Search for the cell housing the specified text and yield its [X, Y] center coordinate. 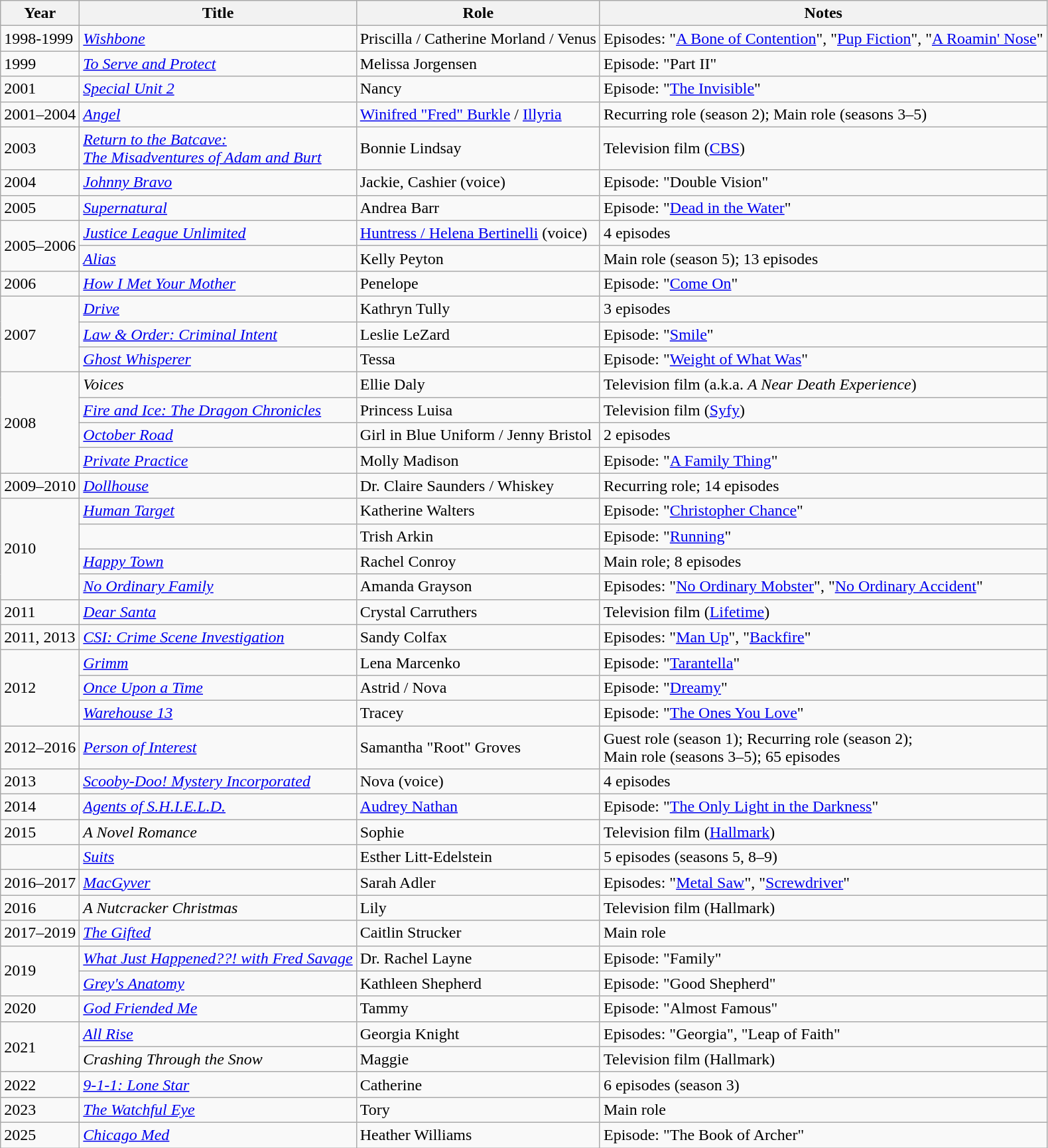
Chicago Med [218, 1135]
Nova (voice) [478, 782]
1998-1999 [40, 38]
Human Target [218, 511]
Nancy [478, 89]
2015 [40, 832]
MacGyver [218, 883]
Huntress / Helena Bertinelli (voice) [478, 233]
2007 [40, 334]
Episode: "Good Shepherd" [823, 983]
Justice League Unlimited [218, 233]
Episode: "A Family Thing" [823, 461]
Princess Luisa [478, 410]
1999 [40, 64]
Caitlin Strucker [478, 933]
2004 [40, 182]
Lily [478, 908]
2010 [40, 549]
Recurring role; 14 episodes [823, 486]
Happy Town [218, 561]
Grey's Anatomy [218, 983]
Priscilla / Catherine Morland / Venus [478, 38]
Ghost Whisperer [218, 360]
2013 [40, 782]
Agents of S.H.I.E.L.D. [218, 807]
Episode: "Part II" [823, 64]
9-1-1: Lone Star [218, 1084]
Episode: "Weight of What Was" [823, 360]
Sophie [478, 832]
Year [40, 13]
Molly Madison [478, 461]
Suits [218, 857]
2 episodes [823, 435]
Dr. Rachel Layne [478, 958]
Recurring role (season 2); Main role (seasons 3–5) [823, 114]
Dr. Claire Saunders / Whiskey [478, 486]
Ellie Daly [478, 385]
Once Upon a Time [218, 687]
Private Practice [218, 461]
Episode: "The Ones You Love" [823, 713]
Esther Litt-Edelstein [478, 857]
Episodes: "Georgia", "Leap of Faith" [823, 1034]
Katherine Walters [478, 511]
Rachel Conroy [478, 561]
A Novel Romance [218, 832]
Episode: "Dreamy" [823, 687]
2005 [40, 208]
Kathryn Tully [478, 309]
2003 [40, 149]
Voices [218, 385]
Episodes: "A Bone of Contention", "Pup Fiction", "A Roamin' Nose" [823, 38]
Dear Santa [218, 612]
Episodes: "Metal Saw", "Screwdriver" [823, 883]
6 episodes (season 3) [823, 1084]
Catherine [478, 1084]
Alias [218, 258]
Guest role (season 1); Recurring role (season 2);Main role (seasons 3–5); 65 episodes [823, 747]
Crystal Carruthers [478, 612]
Episode: "Dead in the Water" [823, 208]
Television film (Lifetime) [823, 612]
Georgia Knight [478, 1034]
Johnny Bravo [218, 182]
How I Met Your Mother [218, 283]
A Nutcracker Christmas [218, 908]
Person of Interest [218, 747]
2014 [40, 807]
Drive [218, 309]
2012 [40, 687]
Supernatural [218, 208]
Special Unit 2 [218, 89]
2022 [40, 1084]
2016 [40, 908]
Kathleen Shepherd [478, 983]
Sarah Adler [478, 883]
2023 [40, 1110]
Winifred "Fred" Burkle / Illyria [478, 114]
Bonnie Lindsay [478, 149]
Heather Williams [478, 1135]
Lena Marcenko [478, 662]
Melissa Jorgensen [478, 64]
2011, 2013 [40, 637]
2001–2004 [40, 114]
Jackie, Cashier (voice) [478, 182]
Angel [218, 114]
Episode: "Smile" [823, 334]
Fire and Ice: The Dragon Chronicles [218, 410]
Episode: "The Book of Archer" [823, 1135]
2011 [40, 612]
Audrey Nathan [478, 807]
2021 [40, 1046]
Law & Order: Criminal Intent [218, 334]
Samantha "Root" Groves [478, 747]
Leslie LeZard [478, 334]
Title [218, 13]
Tessa [478, 360]
Maggie [478, 1059]
Television film (CBS) [823, 149]
Scooby-Doo! Mystery Incorporated [218, 782]
Tracey [478, 713]
Grimm [218, 662]
Television film (a.k.a. A Near Death Experience) [823, 385]
2005–2006 [40, 246]
2012–2016 [40, 747]
Episodes: "No Ordinary Mobster", "No Ordinary Accident" [823, 587]
CSI: Crime Scene Investigation [218, 637]
Crashing Through the Snow [218, 1059]
Girl in Blue Uniform / Jenny Bristol [478, 435]
2017–2019 [40, 933]
Episode: "Come On" [823, 283]
Tory [478, 1110]
Astrid / Nova [478, 687]
The Watchful Eye [218, 1110]
Episode: "Double Vision" [823, 182]
Episode: "The Invisible" [823, 89]
Return to the Batcave:The Misadventures of Adam and Burt [218, 149]
The Gifted [218, 933]
2020 [40, 1009]
3 episodes [823, 309]
Notes [823, 13]
Dollhouse [218, 486]
October Road [218, 435]
What Just Happened??! with Fred Savage [218, 958]
Episode: "The Only Light in the Darkness" [823, 807]
Episode: "Family" [823, 958]
2025 [40, 1135]
Amanda Grayson [478, 587]
2009–2010 [40, 486]
Sandy Colfax [478, 637]
God Friended Me [218, 1009]
Andrea Barr [478, 208]
Tammy [478, 1009]
Trish Arkin [478, 536]
2016–2017 [40, 883]
Role [478, 13]
To Serve and Protect [218, 64]
All Rise [218, 1034]
2006 [40, 283]
Episodes: "Man Up", "Backfire" [823, 637]
Episode: "Christopher Chance" [823, 511]
Main role (season 5); 13 episodes [823, 258]
Main role; 8 episodes [823, 561]
Episode: "Tarantella" [823, 662]
No Ordinary Family [218, 587]
Penelope [478, 283]
2019 [40, 971]
2001 [40, 89]
5 episodes (seasons 5, 8–9) [823, 857]
Wishbone [218, 38]
2008 [40, 423]
Episode: "Running" [823, 536]
Television film (Syfy) [823, 410]
Warehouse 13 [218, 713]
Episode: "Almost Famous" [823, 1009]
Kelly Peyton [478, 258]
